Search for the cell housing the specified text and yield its (X, Y) center coordinate. 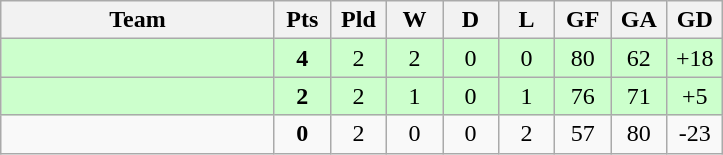
GD (695, 20)
76 (583, 96)
4 (302, 58)
62 (639, 58)
Team (138, 20)
57 (583, 134)
+5 (695, 96)
+18 (695, 58)
Pld (358, 20)
GA (639, 20)
Pts (302, 20)
-23 (695, 134)
D (470, 20)
GF (583, 20)
L (527, 20)
71 (639, 96)
W (414, 20)
